Scan for the cell matching the given text and deliver its (x, y) coordinate at center. 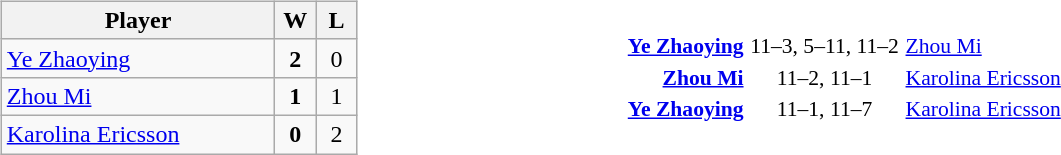
W (296, 20)
11–2, 11–1 (824, 77)
Karolina Ericsson (138, 134)
11–3, 5–11, 11–2 (824, 46)
L (336, 20)
11–1, 11–7 (824, 109)
Player (138, 20)
